From the cell containing the given text, extract its center point as [X, Y] coordinate. 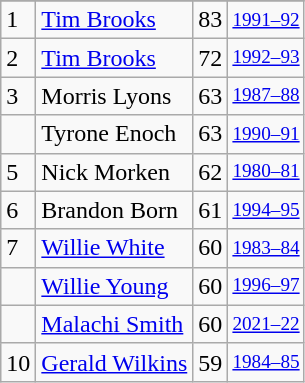
1983–84 [266, 248]
72 [210, 58]
1994–95 [266, 210]
1987–88 [266, 96]
Gerald Wilkins [114, 362]
Malachi Smith [114, 324]
3 [18, 96]
1990–91 [266, 134]
1980–81 [266, 172]
5 [18, 172]
2021–22 [266, 324]
Morris Lyons [114, 96]
7 [18, 248]
6 [18, 210]
1 [18, 20]
1992–93 [266, 58]
10 [18, 362]
1984–85 [266, 362]
83 [210, 20]
1996–97 [266, 286]
2 [18, 58]
Tyrone Enoch [114, 134]
1991–92 [266, 20]
62 [210, 172]
61 [210, 210]
Willie White [114, 248]
Nick Morken [114, 172]
59 [210, 362]
Willie Young [114, 286]
Brandon Born [114, 210]
